Extract the (X, Y) coordinate from the center of the cell holding the provided text.  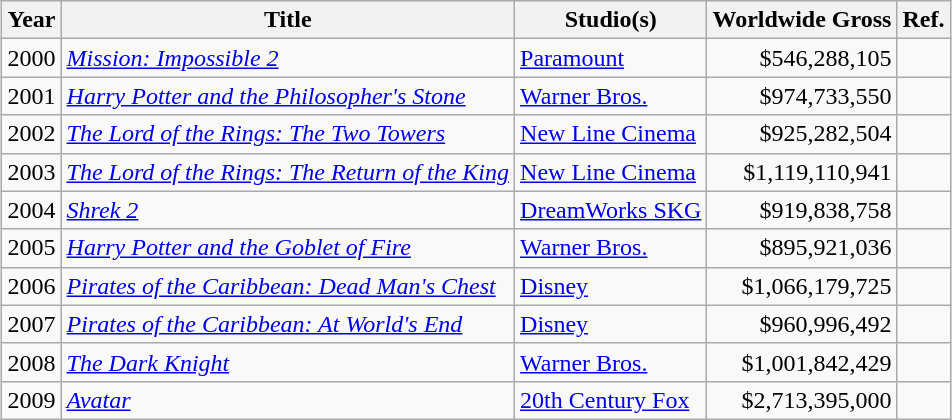
2000 (32, 58)
Paramount (611, 58)
Year (32, 20)
Harry Potter and the Goblet of Fire (288, 248)
Studio(s) (611, 20)
2003 (32, 172)
$2,713,395,000 (802, 400)
$1,001,842,429 (802, 362)
Avatar (288, 400)
2006 (32, 286)
2004 (32, 210)
The Dark Knight (288, 362)
2002 (32, 134)
DreamWorks SKG (611, 210)
2009 (32, 400)
2007 (32, 324)
2008 (32, 362)
2005 (32, 248)
20th Century Fox (611, 400)
$919,838,758 (802, 210)
$546,288,105 (802, 58)
$974,733,550 (802, 96)
$895,921,036 (802, 248)
The Lord of the Rings: The Return of the King (288, 172)
The Lord of the Rings: The Two Towers (288, 134)
Pirates of the Caribbean: Dead Man's Chest (288, 286)
Shrek 2 (288, 210)
$1,066,179,725 (802, 286)
Harry Potter and the Philosopher's Stone (288, 96)
Pirates of the Caribbean: At World's End (288, 324)
Ref. (924, 20)
Worldwide Gross (802, 20)
Mission: Impossible 2 (288, 58)
$1,119,110,941 (802, 172)
$960,996,492 (802, 324)
2001 (32, 96)
Title (288, 20)
$925,282,504 (802, 134)
